Extract the [x, y] coordinate from the center of the cell holding the provided text.  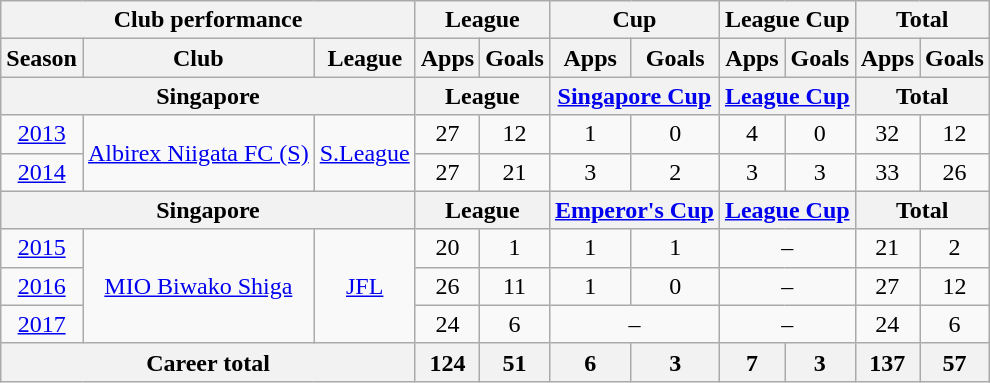
Singapore Cup [634, 96]
Emperor's Cup [634, 210]
32 [887, 134]
2013 [42, 134]
Club performance [208, 20]
11 [515, 286]
51 [515, 362]
7 [752, 362]
Season [42, 58]
2015 [42, 248]
MIO Biwako Shiga [198, 286]
Albirex Niigata FC (S) [198, 153]
2016 [42, 286]
124 [447, 362]
33 [887, 172]
4 [752, 134]
2017 [42, 324]
JFL [364, 286]
137 [887, 362]
Career total [208, 362]
57 [955, 362]
2014 [42, 172]
Cup [634, 20]
20 [447, 248]
S.League [364, 153]
Club [198, 58]
